Extract the [x, y] coordinate from the center of the cell holding the provided text.  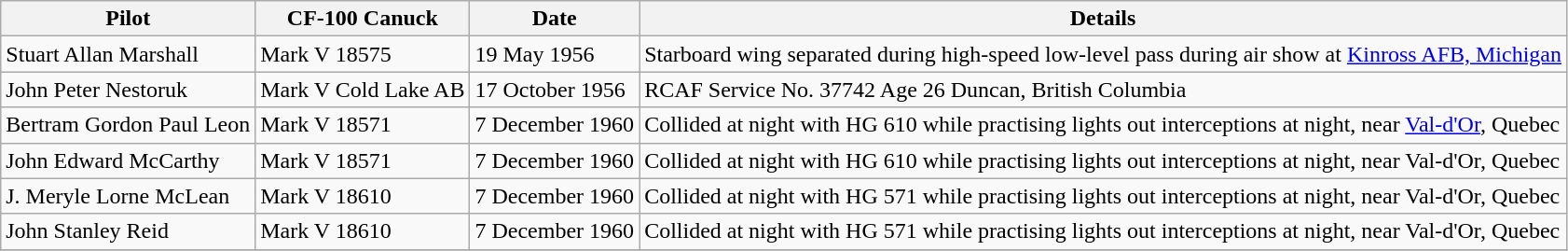
CF-100 Canuck [363, 19]
Bertram Gordon Paul Leon [129, 125]
Pilot [129, 19]
19 May 1956 [555, 54]
Starboard wing separated during high-speed low-level pass during air show at Kinross AFB, Michigan [1104, 54]
John Edward McCarthy [129, 160]
Stuart Allan Marshall [129, 54]
John Stanley Reid [129, 231]
John Peter Nestoruk [129, 90]
Mark V Cold Lake AB [363, 90]
Mark V 18575 [363, 54]
Date [555, 19]
RCAF Service No. 37742 Age 26 Duncan, British Columbia [1104, 90]
17 October 1956 [555, 90]
J. Meryle Lorne McLean [129, 196]
Details [1104, 19]
